Scan for the cell matching the given text and deliver its (X, Y) coordinate at center. 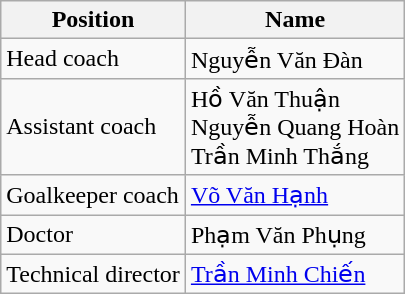
Phạm Văn Phụng (294, 234)
Head coach (94, 59)
Name (294, 20)
Nguyễn Văn Đàn (294, 59)
Võ Văn Hạnh (294, 195)
Hồ Văn Thuận Nguyễn Quang Hoàn Trần Minh Thắng (294, 126)
Goalkeeper coach (94, 195)
Doctor (94, 234)
Assistant coach (94, 126)
Position (94, 20)
Trần Minh Chiến (294, 274)
Technical director (94, 274)
